Determine the (X, Y) coordinate at the center of the cell enclosing the given text.  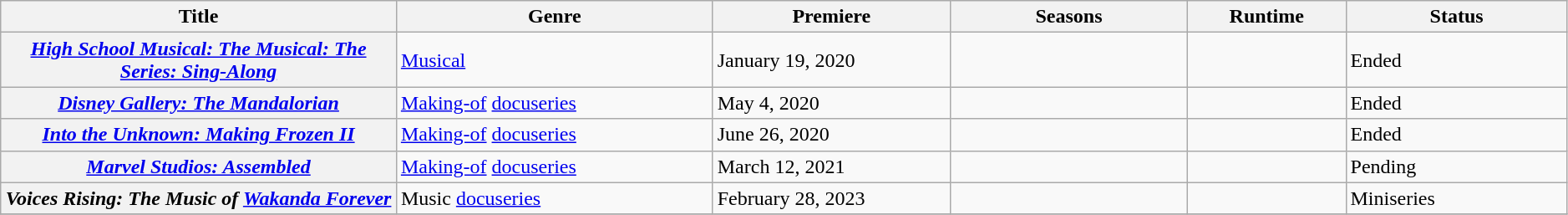
Title (199, 17)
Premiere (831, 17)
May 4, 2020 (831, 103)
Marvel Studios: Assembled (199, 166)
Miniseries (1457, 198)
Music docuseries (555, 198)
Musical (555, 60)
High School Musical: The Musical: The Series: Sing-Along (199, 60)
Voices Rising: The Music of Wakanda Forever (199, 198)
Status (1457, 17)
Genre (555, 17)
Pending (1457, 166)
June 26, 2020 (831, 135)
February 28, 2023 (831, 198)
March 12, 2021 (831, 166)
Into the Unknown: Making Frozen II (199, 135)
January 19, 2020 (831, 60)
Runtime (1266, 17)
Disney Gallery: The Mandalorian (199, 103)
Seasons (1068, 17)
